Return the (X, Y) coordinate for the center point of the cell that contains the specified text.  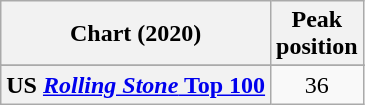
Chart (2020) (136, 34)
36 (317, 85)
Peakposition (317, 34)
US Rolling Stone Top 100 (136, 85)
